Provide the (X, Y) coordinate of the cell's center where the given text is located.  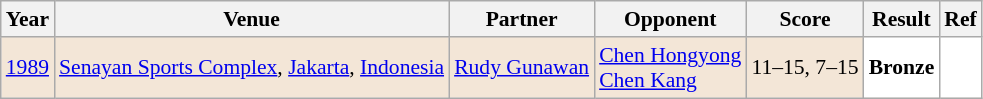
Rudy Gunawan (522, 68)
Venue (252, 19)
Partner (522, 19)
Bronze (902, 68)
Score (804, 19)
11–15, 7–15 (804, 68)
Year (28, 19)
Opponent (670, 19)
Chen Hongyong Chen Kang (670, 68)
Ref (960, 19)
Result (902, 19)
1989 (28, 68)
Senayan Sports Complex, Jakarta, Indonesia (252, 68)
